Output the (x, y) coordinate of the center of the cell containing the given text.  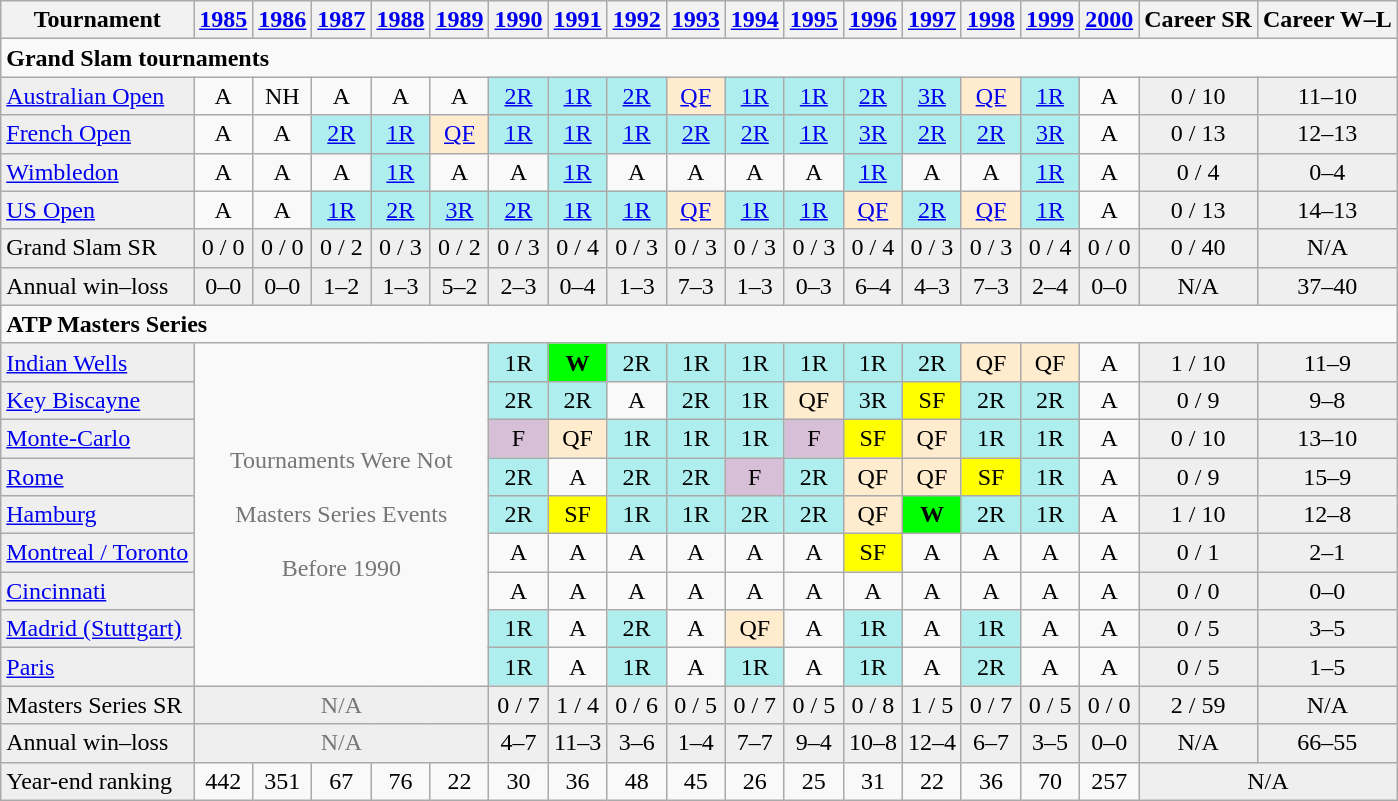
Grand Slam SR (98, 248)
1 / 4 (578, 705)
2–3 (518, 286)
0–3 (814, 286)
9–8 (1327, 400)
1987 (342, 20)
3–6 (636, 743)
1994 (754, 20)
4–7 (518, 743)
1986 (282, 20)
11–10 (1327, 96)
7–7 (754, 743)
66–55 (1327, 743)
1999 (1050, 20)
Montreal / Toronto (98, 553)
12–8 (1327, 515)
1989 (460, 20)
1991 (578, 20)
11–9 (1327, 362)
NH (282, 96)
2000 (1110, 20)
Career W–L (1327, 20)
Australian Open (98, 96)
Year-end ranking (98, 781)
2–1 (1327, 553)
37–40 (1327, 286)
0 / 40 (1198, 248)
351 (282, 781)
1998 (990, 20)
48 (636, 781)
Madrid (Stuttgart) (98, 629)
0 / 8 (872, 705)
Grand Slam tournaments (699, 58)
ATP Masters Series (699, 324)
1992 (636, 20)
2–4 (1050, 286)
12–4 (932, 743)
31 (872, 781)
1988 (400, 20)
1996 (872, 20)
1997 (932, 20)
30 (518, 781)
1995 (814, 20)
1–5 (1327, 667)
Monte-Carlo (98, 438)
6–7 (990, 743)
US Open (98, 210)
1 / 5 (932, 705)
0 / 6 (636, 705)
442 (224, 781)
13–10 (1327, 438)
Hamburg (98, 515)
76 (400, 781)
Tournament (98, 20)
67 (342, 781)
70 (1050, 781)
Cincinnati (98, 591)
Rome (98, 477)
257 (1110, 781)
1990 (518, 20)
Indian Wells (98, 362)
1–2 (342, 286)
11–3 (578, 743)
Tournaments Were NotMasters Series EventsBefore 1990 (342, 514)
10–8 (872, 743)
45 (696, 781)
12–13 (1327, 134)
4–3 (932, 286)
6–4 (872, 286)
1985 (224, 20)
2 / 59 (1198, 705)
Masters Series SR (98, 705)
Wimbledon (98, 172)
Career SR (1198, 20)
15–9 (1327, 477)
1–4 (696, 743)
5–2 (460, 286)
French Open (98, 134)
Key Biscayne (98, 400)
9–4 (814, 743)
25 (814, 781)
26 (754, 781)
1993 (696, 20)
0 / 1 (1198, 553)
Paris (98, 667)
14–13 (1327, 210)
